Provide the [x, y] coordinate of the cell's center where the given text is located.  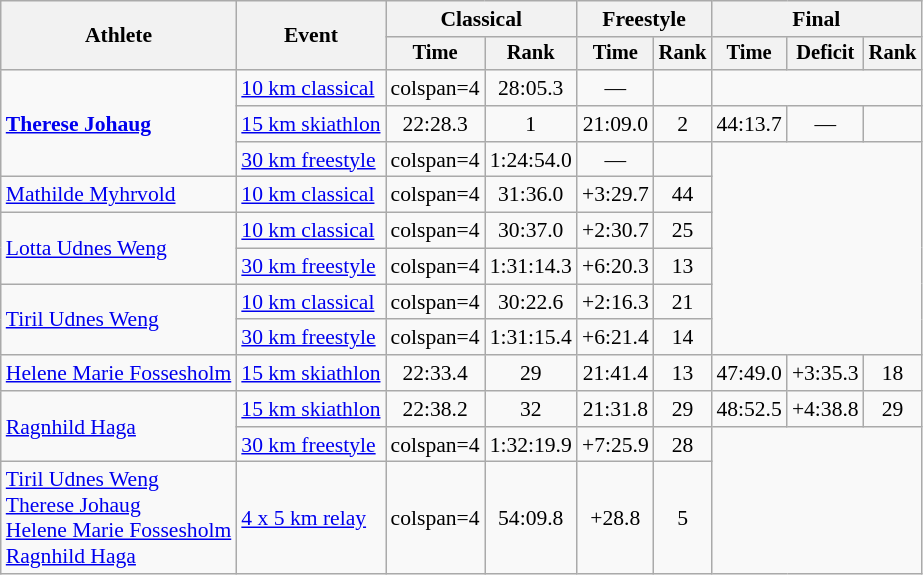
22:38.2 [436, 409]
Ragnhild Haga [119, 426]
25 [683, 231]
+2:16.3 [616, 302]
44:13.7 [748, 124]
54:09.8 [531, 518]
1:31:15.4 [531, 338]
+3:29.7 [616, 195]
Therese Johaug [119, 124]
Tiril Udnes WengTherese JohaugHelene Marie FossesholmRagnhild Haga [119, 518]
Mathilde Myhrvold [119, 195]
+4:38.8 [826, 409]
21:09.0 [616, 124]
30:37.0 [531, 231]
Deficit [826, 54]
21:31.8 [616, 409]
Freestyle [644, 19]
21:41.4 [616, 373]
+2:30.7 [616, 231]
28 [683, 445]
Tiril Udnes Weng [119, 320]
28:05.3 [531, 88]
1:32:19.9 [531, 445]
4 x 5 km relay [310, 518]
Athlete [119, 36]
2 [683, 124]
18 [893, 373]
+6:20.3 [616, 267]
5 [683, 518]
44 [683, 195]
+7:25.9 [616, 445]
Classical [482, 19]
14 [683, 338]
30:22.6 [531, 302]
1:24:54.0 [531, 160]
22:28.3 [436, 124]
47:49.0 [748, 373]
+6:21.4 [616, 338]
Helene Marie Fossesholm [119, 373]
Event [310, 36]
+28.8 [616, 518]
48:52.5 [748, 409]
32 [531, 409]
Final [816, 19]
Lotta Udnes Weng [119, 248]
21 [683, 302]
31:36.0 [531, 195]
1 [531, 124]
1:31:14.3 [531, 267]
22:33.4 [436, 373]
+3:35.3 [826, 373]
